Locate the cell with the specified text and output its [x, y] center coordinate. 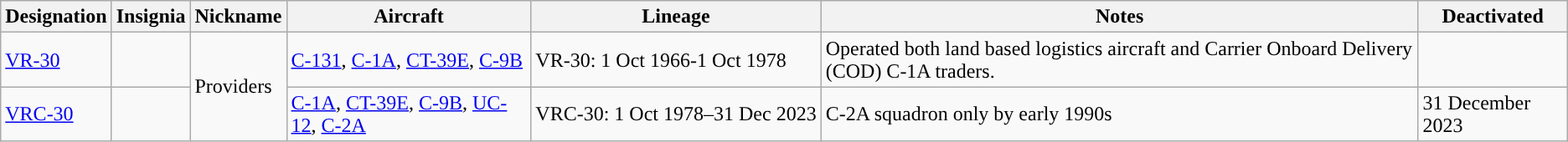
Lineage [676, 17]
Notes [1119, 17]
VRC-30: 1 Oct 1978–31 Dec 2023 [676, 114]
C-1A, CT-39E, C-9B, UC-12, C-2A [409, 114]
31 December 2023 [1493, 114]
Aircraft [409, 17]
VRC-30 [56, 114]
Designation [56, 17]
Deactivated [1493, 17]
C-2A squadron only by early 1990s [1119, 114]
Providers [238, 87]
Nickname [238, 17]
C-131, C-1A, CT-39E, C-9B [409, 60]
VR-30: 1 Oct 1966-1 Oct 1978 [676, 60]
Operated both land based logistics aircraft and Carrier Onboard Delivery (COD) C-1A traders. [1119, 60]
Insignia [151, 17]
VR-30 [56, 60]
